From the cell containing the given text, extract its center point as (x, y) coordinate. 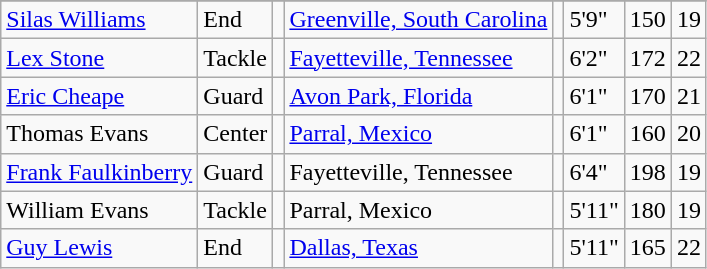
21 (688, 96)
6'4" (594, 172)
6'2" (594, 58)
172 (648, 58)
165 (648, 248)
Frank Faulkinberry (100, 172)
Eric Cheape (100, 96)
20 (688, 134)
198 (648, 172)
Center (236, 134)
Avon Park, Florida (418, 96)
5'9" (594, 20)
Dallas, Texas (418, 248)
180 (648, 210)
Silas Williams (100, 20)
William Evans (100, 210)
Thomas Evans (100, 134)
150 (648, 20)
170 (648, 96)
Guy Lewis (100, 248)
Lex Stone (100, 58)
160 (648, 134)
Greenville, South Carolina (418, 20)
